Return the (X, Y) coordinate for the center point of the cell that contains the specified text.  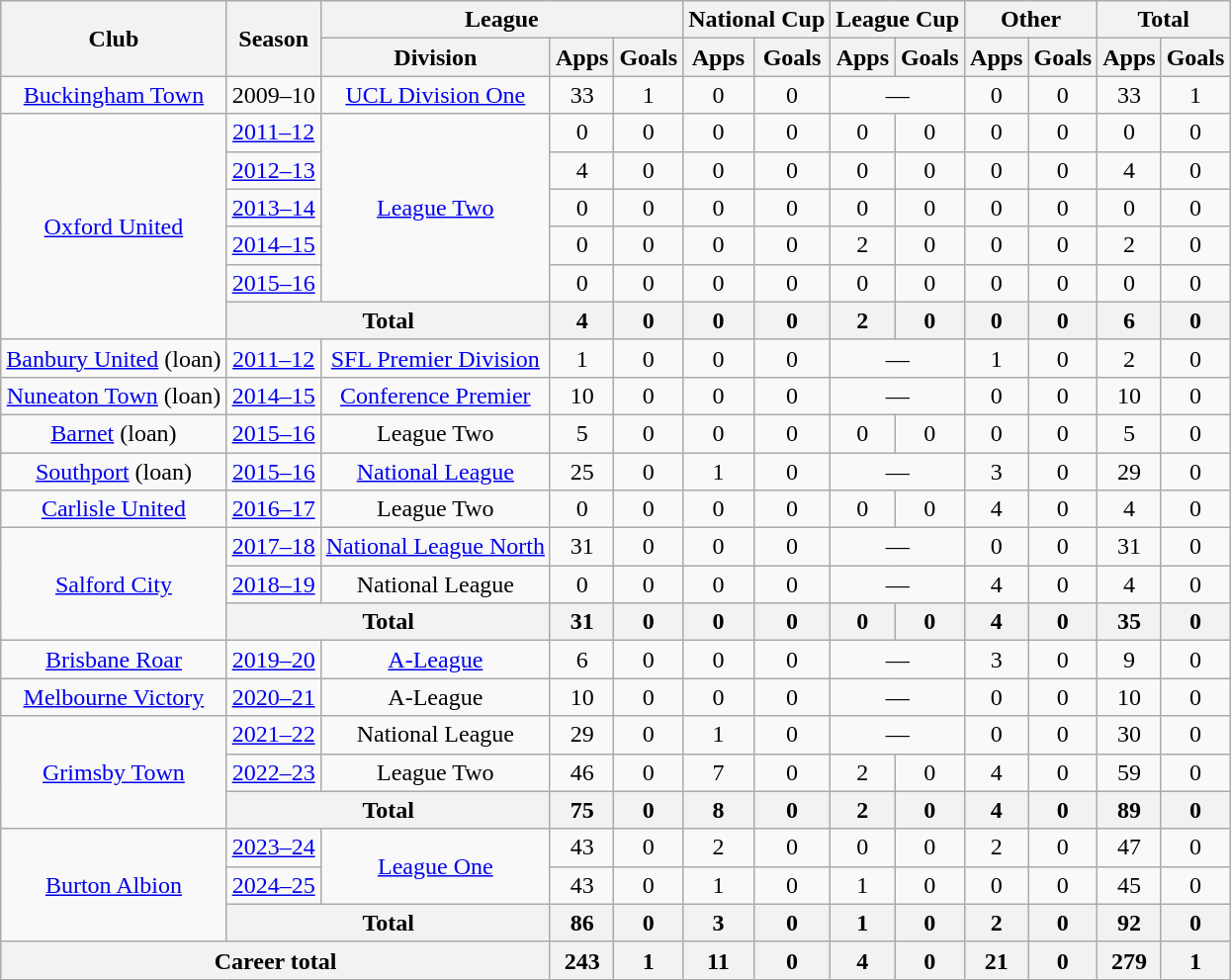
2018–19 (273, 584)
35 (1129, 622)
11 (719, 960)
2024–25 (273, 885)
2019–20 (273, 660)
7 (719, 772)
2020–21 (273, 697)
47 (1129, 847)
Brisbane Roar (114, 660)
9 (1129, 660)
Buckingham Town (114, 95)
UCL Division One (435, 95)
2017–18 (273, 547)
Other (1031, 20)
30 (1129, 735)
59 (1129, 772)
2021–22 (273, 735)
Division (435, 57)
45 (1129, 885)
75 (581, 810)
Club (114, 39)
Melbourne Victory (114, 697)
League Cup (898, 20)
Banbury United (loan) (114, 358)
Career total (276, 960)
Southport (loan) (114, 472)
2009–10 (273, 95)
SFL Premier Division (435, 358)
243 (581, 960)
Oxford United (114, 226)
Nuneaton Town (loan) (114, 396)
2012–13 (273, 170)
89 (1129, 810)
Salford City (114, 584)
8 (719, 810)
2016–17 (273, 509)
Barnet (loan) (114, 433)
2013–14 (273, 208)
25 (581, 472)
Grimsby Town (114, 772)
Burton Albion (114, 885)
2022–23 (273, 772)
46 (581, 772)
21 (997, 960)
279 (1129, 960)
92 (1129, 923)
2023–24 (273, 847)
Conference Premier (435, 396)
86 (581, 923)
League One (435, 866)
Carlisle United (114, 509)
League (501, 20)
Season (273, 39)
National League North (435, 547)
National Cup (757, 20)
